Pinpoint the cell where the given text exists, returning its (X, Y) midpoint coordinate. 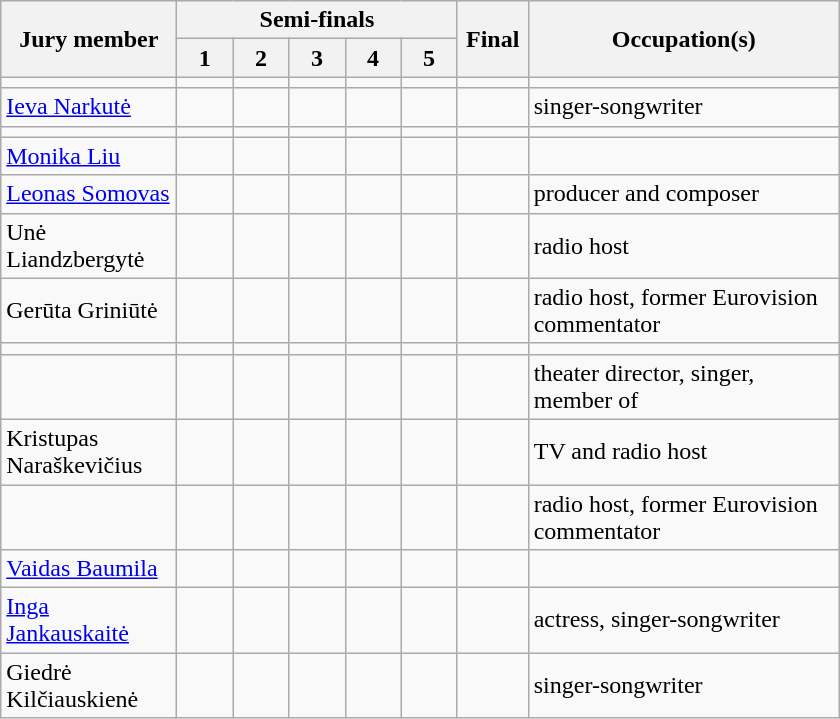
Ieva Narkutė (89, 107)
Gerūta Griniūtė (89, 310)
5 (429, 58)
3 (317, 58)
producer and composer (684, 194)
actress, singer-songwriter (684, 620)
Final (492, 39)
TV and radio host (684, 452)
Leonas Somovas (89, 194)
Semi-finals (317, 20)
Kristupas Naraškevičius (89, 452)
radio host (684, 246)
Inga Jankauskaitė (89, 620)
1 (205, 58)
theater director, singer, member of (684, 386)
4 (373, 58)
Occupation(s) (684, 39)
Jury member (89, 39)
Monika Liu (89, 156)
Giedrė Kilčiauskienė (89, 686)
Vaidas Baumila (89, 569)
2 (261, 58)
Unė Liandzbergytė (89, 246)
